Scan for the cell matching the given text and deliver its [x, y] coordinate at center. 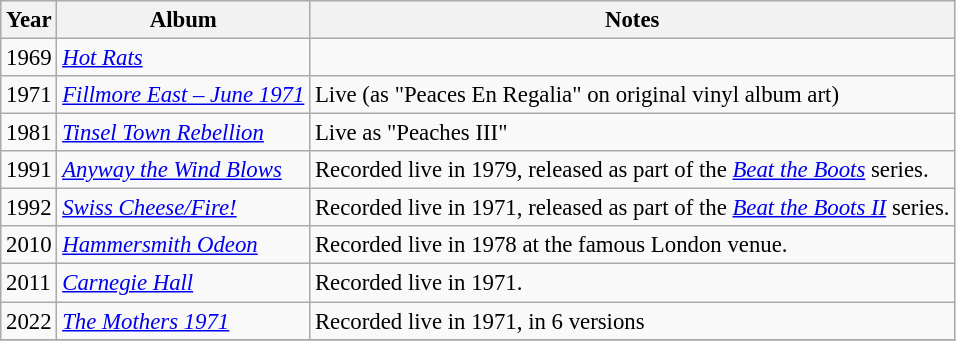
2011 [29, 283]
1969 [29, 58]
2022 [29, 321]
Recorded live in 1978 at the famous London venue. [632, 245]
Recorded live in 1971. [632, 283]
Carnegie Hall [184, 283]
Notes [632, 20]
Anyway the Wind Blows [184, 170]
Live as "Peaches III" [632, 133]
1991 [29, 170]
Hot Rats [184, 58]
Album [184, 20]
Recorded live in 1971, in 6 versions [632, 321]
1971 [29, 95]
2010 [29, 245]
1992 [29, 208]
Tinsel Town Rebellion [184, 133]
Hammersmith Odeon [184, 245]
1981 [29, 133]
Fillmore East – June 1971 [184, 95]
Recorded live in 1979, released as part of the Beat the Boots series. [632, 170]
Live (as "Peaces En Regalia" on original vinyl album art) [632, 95]
Swiss Cheese/Fire! [184, 208]
The Mothers 1971 [184, 321]
Recorded live in 1971, released as part of the Beat the Boots II series. [632, 208]
Year [29, 20]
